For the text-containing cell, return its midpoint in [x, y] coordinate format. 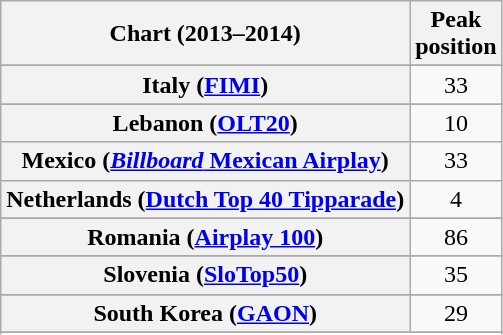
Chart (2013–2014) [206, 34]
Slovenia (SloTop50) [206, 275]
10 [456, 123]
Mexico (Billboard Mexican Airplay) [206, 161]
4 [456, 199]
Peakposition [456, 34]
Lebanon (OLT20) [206, 123]
Netherlands (Dutch Top 40 Tipparade) [206, 199]
Romania (Airplay 100) [206, 237]
Italy (FIMI) [206, 85]
29 [456, 313]
35 [456, 275]
South Korea (GAON) [206, 313]
86 [456, 237]
